Identify which cell holds the provided text, then report its [X, Y] central coordinate. 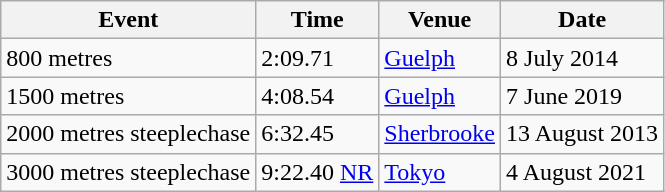
Time [318, 20]
7 June 2019 [582, 96]
2:09.71 [318, 58]
Event [128, 20]
Tokyo [440, 172]
4 August 2021 [582, 172]
9:22.40 NR [318, 172]
13 August 2013 [582, 134]
800 metres [128, 58]
3000 metres steeplechase [128, 172]
2000 metres steeplechase [128, 134]
4:08.54 [318, 96]
6:32.45 [318, 134]
8 July 2014 [582, 58]
1500 metres [128, 96]
Venue [440, 20]
Date [582, 20]
Sherbrooke [440, 134]
